For the text-containing cell, return its midpoint in [x, y] coordinate format. 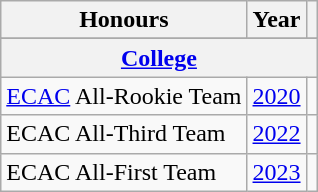
ECAC All-Third Team [124, 134]
2022 [276, 134]
ECAC All-First Team [124, 172]
2020 [276, 96]
Honours [124, 20]
ECAC All-Rookie Team [124, 96]
Year [276, 20]
2023 [276, 172]
College [159, 58]
